Identify which cell holds the provided text, then report its (x, y) central coordinate. 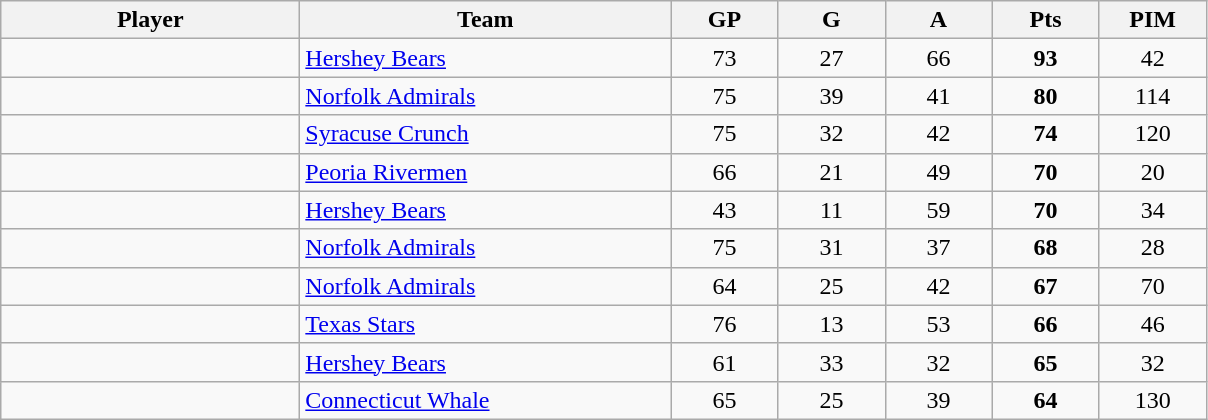
46 (1152, 324)
Connecticut Whale (486, 400)
20 (1152, 172)
Peoria Rivermen (486, 172)
76 (724, 324)
Syracuse Crunch (486, 134)
49 (938, 172)
PIM (1152, 20)
67 (1046, 286)
114 (1152, 96)
41 (938, 96)
Pts (1046, 20)
11 (832, 210)
43 (724, 210)
Team (486, 20)
GP (724, 20)
93 (1046, 58)
59 (938, 210)
27 (832, 58)
34 (1152, 210)
A (938, 20)
21 (832, 172)
33 (832, 362)
Texas Stars (486, 324)
37 (938, 248)
61 (724, 362)
130 (1152, 400)
80 (1046, 96)
74 (1046, 134)
G (832, 20)
68 (1046, 248)
Player (150, 20)
28 (1152, 248)
53 (938, 324)
73 (724, 58)
120 (1152, 134)
13 (832, 324)
31 (832, 248)
